Pinpoint the cell where the given text exists, returning its [x, y] midpoint coordinate. 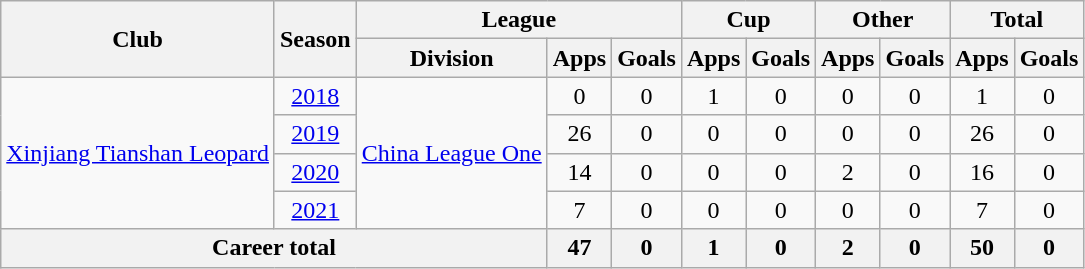
Division [452, 58]
2020 [315, 172]
Season [315, 39]
50 [982, 248]
2018 [315, 96]
Total [1017, 20]
Cup [748, 20]
14 [579, 172]
Career total [274, 248]
2019 [315, 134]
16 [982, 172]
Xinjiang Tianshan Leopard [138, 153]
2021 [315, 210]
China League One [452, 153]
Other [883, 20]
Club [138, 39]
League [518, 20]
47 [579, 248]
